Return (x, y) of the center of cell containing provided text 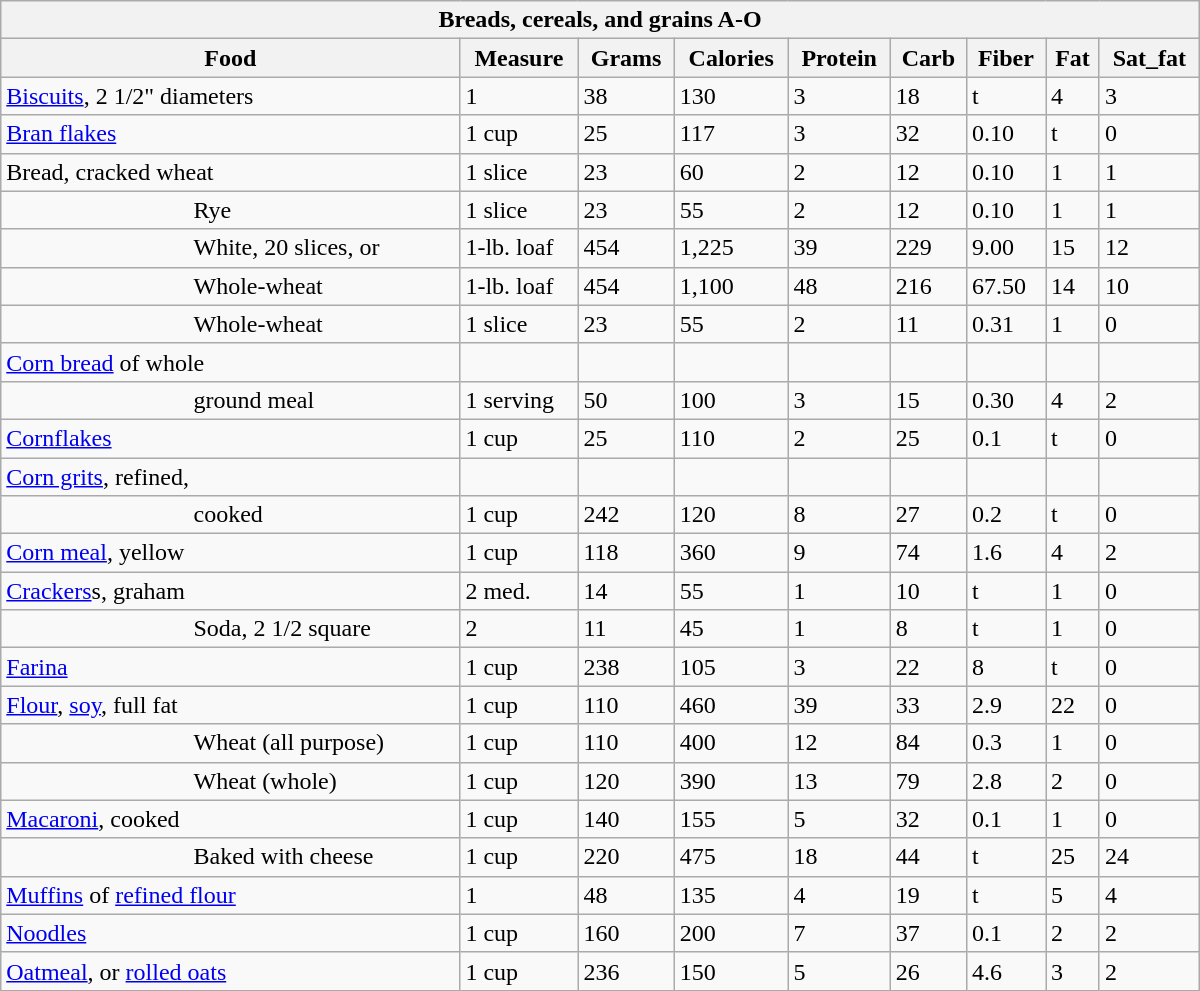
24 (1149, 857)
cooked (230, 515)
Rye (230, 210)
200 (731, 933)
1 serving (519, 400)
45 (731, 629)
Bread, cracked wheat (230, 172)
Corn grits, refined, (230, 477)
Calories (731, 58)
44 (928, 857)
Biscuits, 2 1/2" diameters (230, 96)
7 (839, 933)
Fiber (1006, 58)
2 med. (519, 591)
117 (731, 134)
1,225 (731, 248)
27 (928, 515)
Noodles (230, 933)
67.50 (1006, 286)
Breads, cereals, and grains A-O (600, 20)
216 (928, 286)
360 (731, 553)
0.2 (1006, 515)
Muffins of refined flour (230, 895)
105 (731, 667)
Sat_fat (1149, 58)
160 (626, 933)
Bran flakes (230, 134)
33 (928, 705)
100 (731, 400)
Farina (230, 667)
9 (839, 553)
Corn meal, yellow (230, 553)
60 (731, 172)
242 (626, 515)
26 (928, 971)
Crackerss, graham (230, 591)
9.00 (1006, 248)
38 (626, 96)
475 (731, 857)
White, 20 slices, or (230, 248)
130 (731, 96)
0.3 (1006, 743)
135 (731, 895)
150 (731, 971)
220 (626, 857)
Soda, 2 1/2 square (230, 629)
Food (230, 58)
Fat (1073, 58)
1.6 (1006, 553)
50 (626, 400)
Baked with cheese (230, 857)
Cornflakes (230, 438)
37 (928, 933)
84 (928, 743)
236 (626, 971)
Grams (626, 58)
Macaroni, cooked (230, 819)
Corn bread of whole (230, 362)
Wheat (whole) (230, 781)
0.31 (1006, 324)
118 (626, 553)
400 (731, 743)
2.9 (1006, 705)
19 (928, 895)
4.6 (1006, 971)
Protein (839, 58)
Measure (519, 58)
229 (928, 248)
238 (626, 667)
ground meal (230, 400)
Carb (928, 58)
Flour, soy, full fat (230, 705)
13 (839, 781)
74 (928, 553)
155 (731, 819)
0.30 (1006, 400)
Wheat (all purpose) (230, 743)
2.8 (1006, 781)
Oatmeal, or rolled oats (230, 971)
140 (626, 819)
1,100 (731, 286)
79 (928, 781)
460 (731, 705)
390 (731, 781)
